Identify which cell holds the provided text, then report its [x, y] central coordinate. 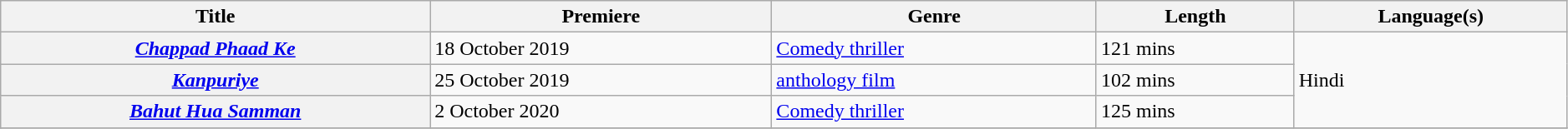
Hindi [1430, 80]
Length [1195, 17]
Kanpuriye [216, 80]
Title [216, 17]
125 mins [1195, 112]
25 October 2019 [601, 80]
Premiere [601, 17]
Genre [934, 17]
18 October 2019 [601, 48]
102 mins [1195, 80]
121 mins [1195, 48]
Chappad Phaad Ke [216, 48]
anthology film [934, 80]
2 October 2020 [601, 112]
Language(s) [1430, 17]
Bahut Hua Samman [216, 112]
